For the text-containing cell, return its midpoint in (x, y) coordinate format. 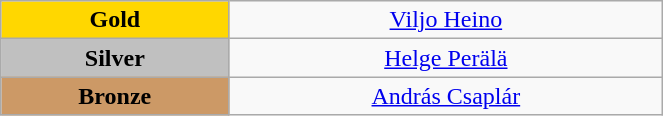
Silver (115, 58)
András Csaplár (446, 96)
Viljo Heino (446, 20)
Bronze (115, 96)
Gold (115, 20)
Helge Perälä (446, 58)
